From the cell containing the given text, extract its center point as (x, y) coordinate. 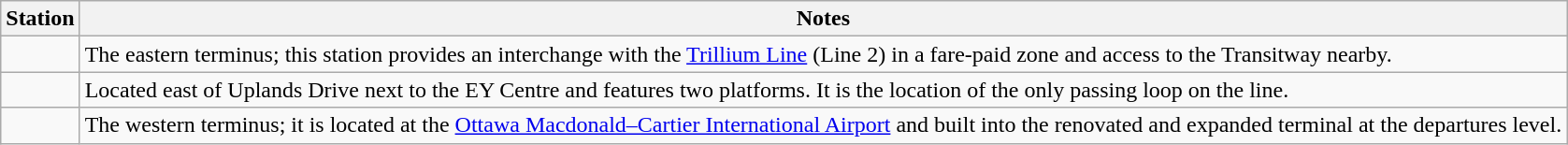
Station (40, 19)
The eastern terminus; this station provides an interchange with the Trillium Line (Line 2) in a fare-paid zone and access to the Transitway nearby. (823, 54)
Located east of Uplands Drive next to the EY Centre and features two platforms. It is the location of the only passing loop on the line. (823, 90)
Notes (823, 19)
